Extract the (x, y) coordinate from the center of the cell holding the provided text.  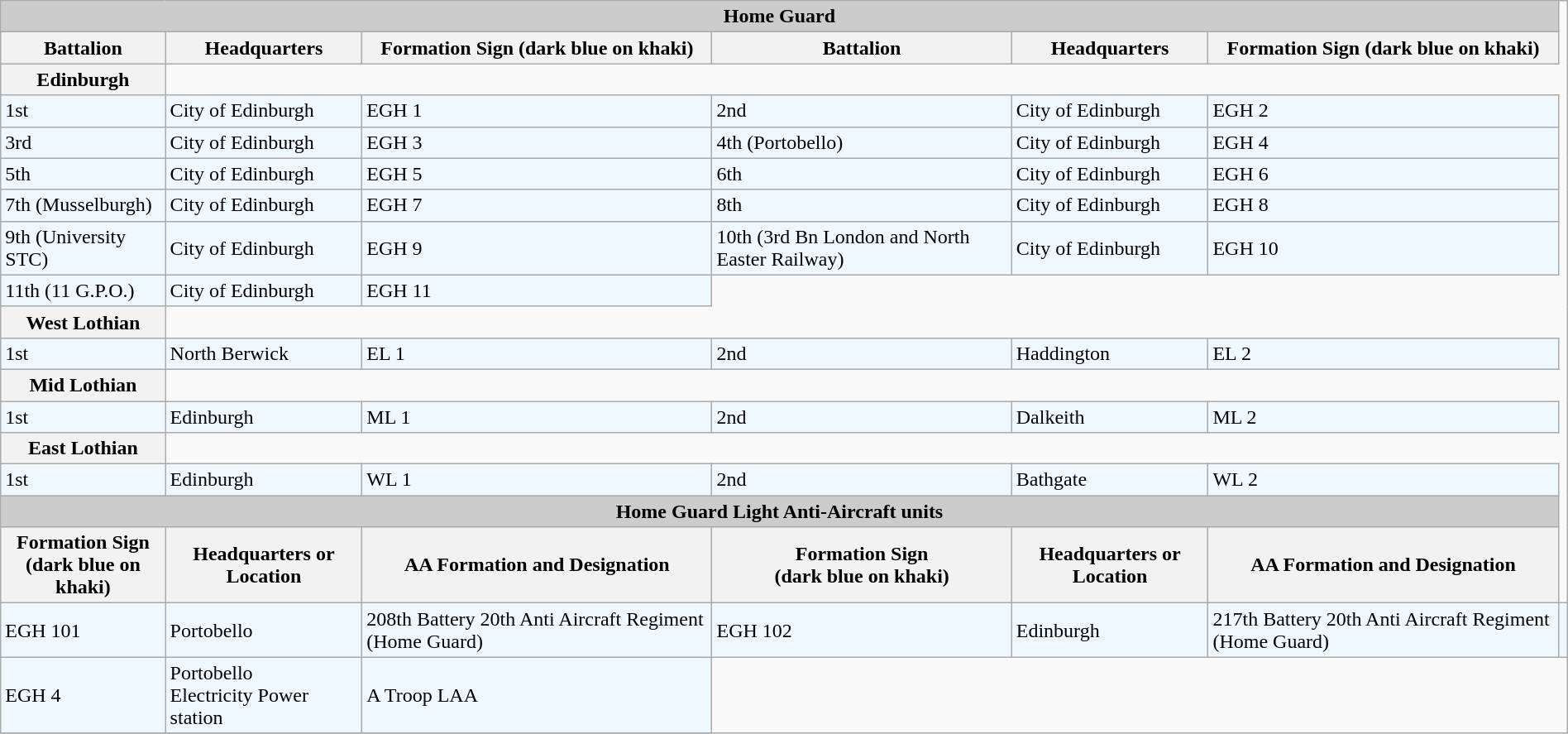
A Troop LAA (538, 695)
217th Battery 20th Anti Aircraft Regiment (Home Guard) (1383, 631)
5th (83, 174)
Bathgate (1110, 480)
EGH 6 (1383, 174)
EGH 3 (538, 142)
EGH 1 (538, 111)
EGH 102 (862, 631)
WL 2 (1383, 480)
WL 1 (538, 480)
EGH 101 (83, 631)
ML 1 (538, 416)
Portobello (264, 631)
Home Guard Light Anti-Aircraft units (779, 511)
Mid Lothian (83, 385)
Haddington (1110, 353)
West Lothian (83, 322)
EGH 9 (538, 248)
EGH 8 (1383, 205)
208th Battery 20th Anti Aircraft Regiment (Home Guard) (538, 631)
8th (862, 205)
EL 1 (538, 353)
North Berwick (264, 353)
9th (University STC) (83, 248)
7th (Musselburgh) (83, 205)
Dalkeith (1110, 416)
EGH 7 (538, 205)
Portobello Electricity Power station (264, 695)
East Lothian (83, 449)
EGH 2 (1383, 111)
EL 2 (1383, 353)
EGH 5 (538, 174)
EGH 10 (1383, 248)
4th (Portobello) (862, 142)
6th (862, 174)
11th (11 G.P.O.) (83, 290)
Home Guard (779, 17)
EGH 11 (538, 290)
3rd (83, 142)
10th (3rd Bn London and North Easter Railway) (862, 248)
ML 2 (1383, 416)
